For the text-containing cell, return its midpoint in (X, Y) coordinate format. 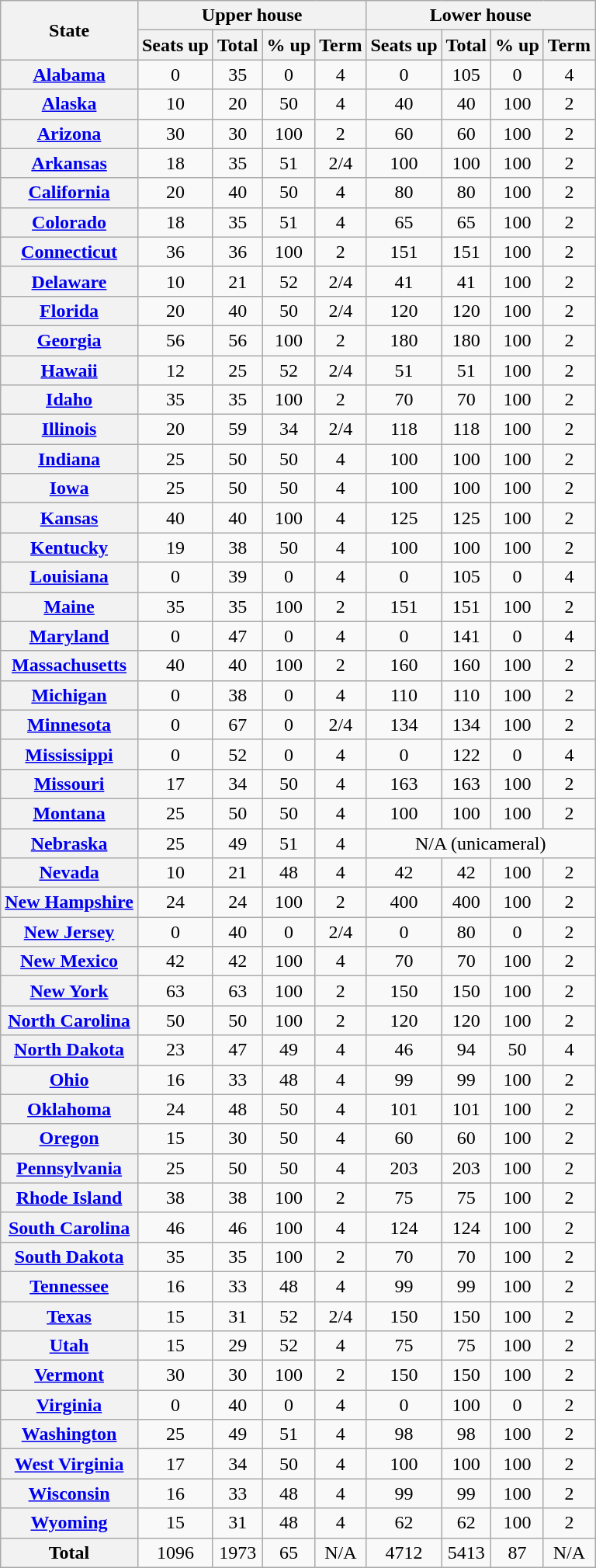
South Dakota (70, 1257)
Michigan (70, 695)
Alabama (70, 75)
Indiana (70, 459)
Mississippi (70, 754)
Virginia (70, 1405)
Alaska (70, 104)
4712 (404, 1552)
Vermont (70, 1375)
67 (237, 725)
Kansas (70, 518)
Oklahoma (70, 1109)
West Virginia (70, 1464)
141 (466, 636)
Utah (70, 1346)
State (70, 30)
Georgia (70, 340)
19 (175, 548)
Minnesota (70, 725)
Idaho (70, 400)
Tennessee (70, 1286)
Iowa (70, 488)
Montana (70, 813)
Connecticut (70, 252)
New Jersey (70, 932)
Maine (70, 607)
Delaware (70, 281)
Rhode Island (70, 1198)
Ohio (70, 1080)
Arizona (70, 134)
Nebraska (70, 843)
Nevada (70, 873)
Illinois (70, 429)
Lower house (481, 16)
Colorado (70, 222)
5413 (466, 1552)
New Hampshire (70, 902)
California (70, 193)
Oregon (70, 1139)
Kentucky (70, 548)
Upper house (251, 16)
North Carolina (70, 1020)
New York (70, 991)
South Carolina (70, 1227)
Louisiana (70, 577)
Washington (70, 1434)
1096 (175, 1552)
87 (518, 1552)
Florida (70, 311)
New Mexico (70, 961)
94 (466, 1050)
Arkansas (70, 163)
North Dakota (70, 1050)
Massachusetts (70, 666)
Hawaii (70, 370)
Texas (70, 1316)
N/A (unicameral) (481, 843)
59 (237, 429)
12 (175, 370)
1973 (237, 1552)
Wisconsin (70, 1493)
Missouri (70, 784)
Maryland (70, 636)
29 (237, 1346)
39 (237, 577)
Wyoming (70, 1523)
23 (175, 1050)
Pennsylvania (70, 1168)
122 (466, 754)
